Locate the cell with the specified text and output its (X, Y) center coordinate. 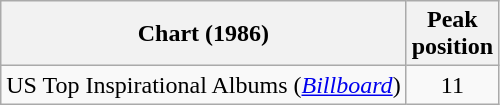
Chart (1986) (204, 34)
US Top Inspirational Albums (Billboard) (204, 85)
11 (452, 85)
Peakposition (452, 34)
